Output the [x, y] coordinate of the center of the cell containing the given text.  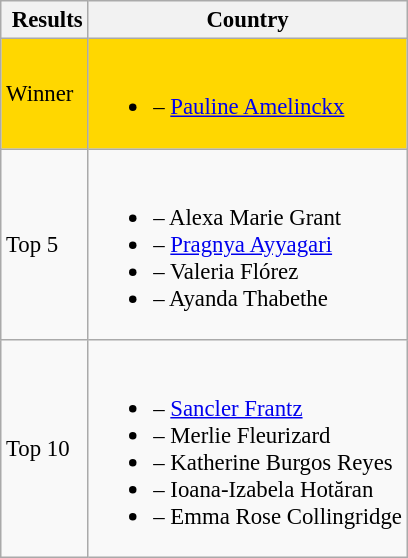
Winner [44, 94]
Top 10 [44, 449]
– Sancler Frantz – Merlie Fleurizard – Katherine Burgos Reyes – Ioana-Izabela Hotăran – Emma Rose Collingridge [248, 449]
– Pauline Amelinckx [248, 94]
Results [44, 20]
Country [248, 20]
– Alexa Marie Grant – Pragnya Ayyagari – Valeria Flórez – Ayanda Thabethe [248, 244]
Top 5 [44, 244]
